Output the [X, Y] coordinate of the center of the cell containing the given text.  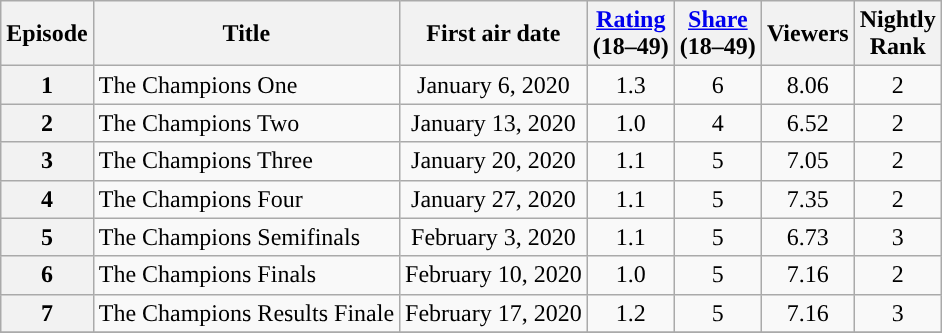
February 3, 2020 [494, 237]
The Champions One [246, 85]
January 13, 2020 [494, 123]
NightlyRank [898, 34]
Share(18–49) [718, 34]
January 6, 2020 [494, 85]
6.52 [808, 123]
February 10, 2020 [494, 275]
7.05 [808, 161]
The Champions Semifinals [246, 237]
January 20, 2020 [494, 161]
The Champions Results Finale [246, 313]
6.73 [808, 237]
February 17, 2020 [494, 313]
7.35 [808, 199]
Rating(18–49) [630, 34]
The Champions Two [246, 123]
1.2 [630, 313]
1 [47, 85]
7 [47, 313]
1.3 [630, 85]
Episode [47, 34]
January 27, 2020 [494, 199]
Title [246, 34]
Viewers [808, 34]
8.06 [808, 85]
First air date [494, 34]
The Champions Three [246, 161]
The Champions Four [246, 199]
The Champions Finals [246, 275]
